From the cell containing the given text, extract its center point as [x, y] coordinate. 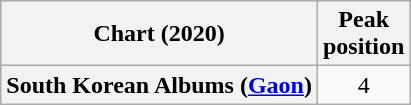
Chart (2020) [160, 34]
South Korean Albums (Gaon) [160, 85]
Peakposition [363, 34]
4 [363, 85]
